Detect which cell encompasses the target text, then output its (X, Y) center coordinate. 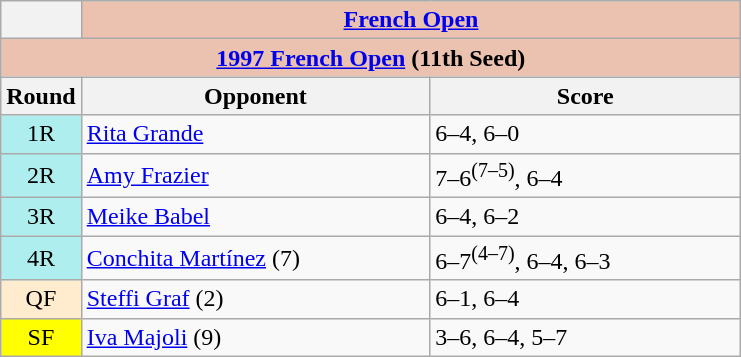
Iva Majoli (9) (256, 337)
2R (41, 176)
6–4, 6–2 (586, 217)
6–1, 6–4 (586, 299)
French Open (411, 20)
6–7(4–7), 6–4, 6–3 (586, 258)
3–6, 6–4, 5–7 (586, 337)
Amy Frazier (256, 176)
1997 French Open (11th Seed) (371, 58)
1R (41, 134)
Score (586, 96)
Opponent (256, 96)
Conchita Martínez (7) (256, 258)
Round (41, 96)
6–4, 6–0 (586, 134)
Steffi Graf (2) (256, 299)
Rita Grande (256, 134)
Meike Babel (256, 217)
7–6(7–5), 6–4 (586, 176)
SF (41, 337)
QF (41, 299)
4R (41, 258)
3R (41, 217)
